For the text-containing cell, return its midpoint in (x, y) coordinate format. 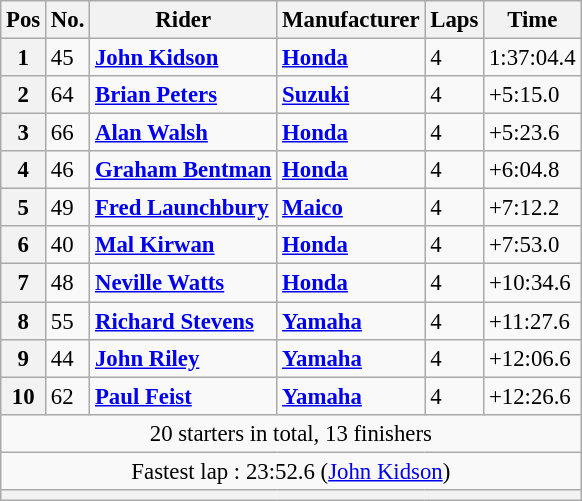
55 (68, 321)
Pos (24, 20)
Richard Stevens (184, 321)
20 starters in total, 13 finishers (291, 433)
Suzuki (351, 95)
8 (24, 321)
Manufacturer (351, 20)
Mal Kirwan (184, 245)
+5:15.0 (532, 95)
40 (68, 245)
+6:04.8 (532, 170)
+12:26.6 (532, 396)
Rider (184, 20)
+11:27.6 (532, 321)
9 (24, 358)
Alan Walsh (184, 133)
6 (24, 245)
46 (68, 170)
Neville Watts (184, 283)
Brian Peters (184, 95)
7 (24, 283)
44 (68, 358)
+7:12.2 (532, 208)
66 (68, 133)
10 (24, 396)
45 (68, 58)
Time (532, 20)
+10:34.6 (532, 283)
62 (68, 396)
Fastest lap : 23:52.6 (John Kidson) (291, 471)
2 (24, 95)
Paul Feist (184, 396)
John Riley (184, 358)
+5:23.6 (532, 133)
Graham Bentman (184, 170)
1 (24, 58)
64 (68, 95)
Fred Launchbury (184, 208)
49 (68, 208)
No. (68, 20)
1:37:04.4 (532, 58)
48 (68, 283)
+7:53.0 (532, 245)
John Kidson (184, 58)
3 (24, 133)
+12:06.6 (532, 358)
Maico (351, 208)
Laps (454, 20)
5 (24, 208)
